Provide the [X, Y] coordinate of the cell's center where the given text is located.  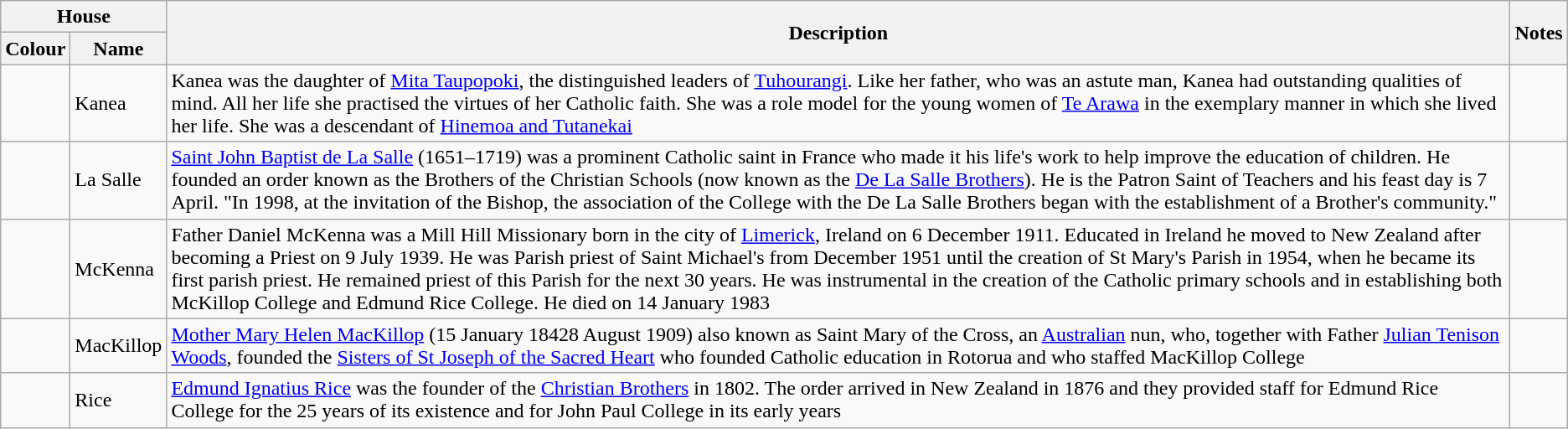
MacKillop [119, 345]
House [84, 17]
Colour [35, 49]
Rice [119, 401]
Description [838, 33]
Kanea [119, 103]
Notes [1539, 33]
McKenna [119, 268]
La Salle [119, 180]
Name [119, 49]
